Output the (X, Y) coordinate of the center of the cell containing the given text.  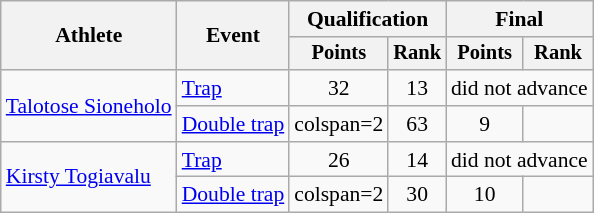
Athlete (89, 36)
14 (417, 160)
Qualification (368, 19)
Talotose Sioneholo (89, 106)
Event (234, 36)
63 (417, 124)
10 (484, 195)
Kirsty Togiavalu (89, 178)
30 (417, 195)
32 (338, 88)
9 (484, 124)
26 (338, 160)
13 (417, 88)
Final (520, 19)
